Return [X, Y] of the center of cell containing provided text 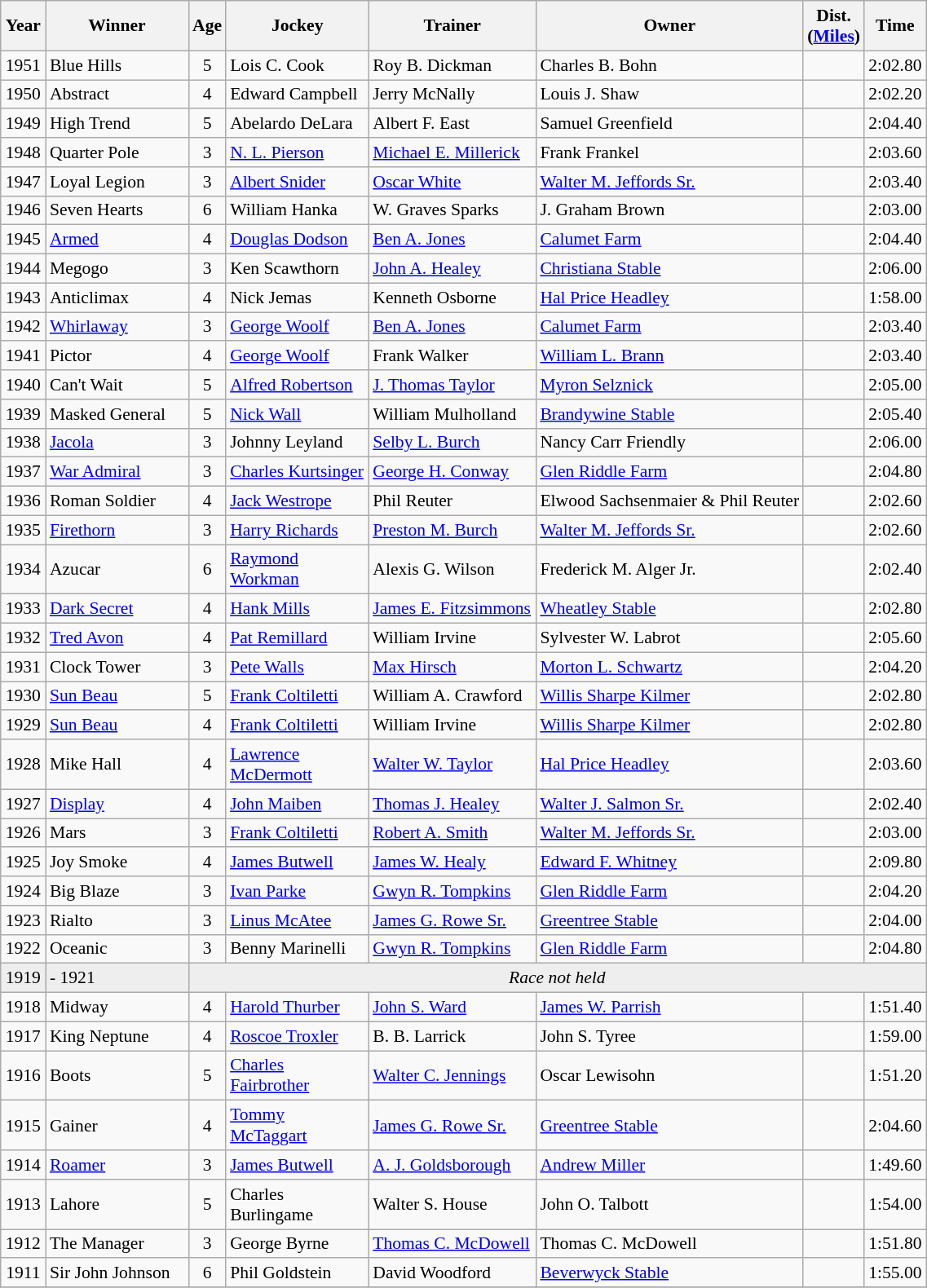
Andrew Miller [669, 1165]
Frederick M. Alger Jr. [669, 569]
Albert Snider [297, 182]
Mike Hall [117, 765]
1933 [23, 609]
2:09.80 [895, 862]
Thomas J. Healey [452, 804]
Blue Hills [117, 65]
1936 [23, 501]
Big Blaze [117, 891]
James E. Fitzsimmons [452, 609]
Frank Frankel [669, 152]
Abstract [117, 95]
1938 [23, 443]
Robert A. Smith [452, 833]
Armed [117, 240]
Kenneth Osborne [452, 298]
Gainer [117, 1125]
Roman Soldier [117, 501]
Abelardo DeLara [297, 124]
Johnny Leyland [297, 443]
1927 [23, 804]
William A. Crawford [452, 696]
1:54.00 [895, 1205]
1917 [23, 1036]
B. B. Larrick [452, 1036]
1916 [23, 1076]
- 1921 [117, 978]
Preston M. Burch [452, 530]
1:51.20 [895, 1076]
J. Graham Brown [669, 210]
William L. Brann [669, 356]
1924 [23, 891]
1941 [23, 356]
1914 [23, 1165]
1948 [23, 152]
1911 [23, 1273]
Benny Marinelli [297, 949]
Elwood Sachsenmaier & Phil Reuter [669, 501]
1951 [23, 65]
Phil Goldstein [297, 1273]
Midway [117, 1008]
1:58.00 [895, 298]
Walter S. House [452, 1205]
Myron Selznick [669, 385]
Alfred Robertson [297, 385]
John Maiben [297, 804]
John S. Ward [452, 1008]
Roamer [117, 1165]
Oscar Lewisohn [669, 1076]
Pat Remillard [297, 638]
James W. Parrish [669, 1008]
Roscoe Troxler [297, 1036]
George Byrne [297, 1244]
2:04.60 [895, 1125]
1931 [23, 667]
Christiana Stable [669, 269]
Nancy Carr Friendly [669, 443]
1946 [23, 210]
Display [117, 804]
1940 [23, 385]
Anticlimax [117, 298]
Jerry McNally [452, 95]
Oceanic [117, 949]
Lahore [117, 1205]
N. L. Pierson [297, 152]
King Neptune [117, 1036]
War Admiral [117, 472]
1943 [23, 298]
John A. Healey [452, 269]
Megogo [117, 269]
1942 [23, 327]
2:05.40 [895, 414]
George H. Conway [452, 472]
Beverwyck Stable [669, 1273]
Ken Scawthorn [297, 269]
Jockey [297, 26]
1912 [23, 1244]
Ivan Parke [297, 891]
1:59.00 [895, 1036]
Nick Wall [297, 414]
1929 [23, 726]
2:04.00 [895, 920]
Oscar White [452, 182]
1915 [23, 1125]
1939 [23, 414]
James W. Healy [452, 862]
Harold Thurber [297, 1008]
Azucar [117, 569]
Charles Kurtsinger [297, 472]
1918 [23, 1008]
A. J. Goldsborough [452, 1165]
Pete Walls [297, 667]
Nick Jemas [297, 298]
1934 [23, 569]
Samuel Greenfield [669, 124]
Douglas Dodson [297, 240]
Time [895, 26]
Pictor [117, 356]
Loyal Legion [117, 182]
Max Hirsch [452, 667]
1913 [23, 1205]
Alexis G. Wilson [452, 569]
Selby L. Burch [452, 443]
Joy Smoke [117, 862]
1928 [23, 765]
Wheatley Stable [669, 609]
Harry Richards [297, 530]
Clock Tower [117, 667]
Edward F. Whitney [669, 862]
Phil Reuter [452, 501]
John O. Talbott [669, 1205]
William Hanka [297, 210]
Jack Westrope [297, 501]
John S. Tyree [669, 1036]
1930 [23, 696]
Frank Walker [452, 356]
Age [207, 26]
Mars [117, 833]
Race not held [558, 978]
Owner [669, 26]
William Mulholland [452, 414]
1932 [23, 638]
1:55.00 [895, 1273]
Walter W. Taylor [452, 765]
Dist. (Miles) [833, 26]
1949 [23, 124]
1:51.80 [895, 1244]
W. Graves Sparks [452, 210]
Morton L. Schwartz [669, 667]
1923 [23, 920]
Roy B. Dickman [452, 65]
Firethorn [117, 530]
High Trend [117, 124]
2:02.20 [895, 95]
Dark Secret [117, 609]
Tred Avon [117, 638]
Tommy McTaggart [297, 1125]
Brandywine Stable [669, 414]
Boots [117, 1076]
Lois C. Cook [297, 65]
Sir John Johnson [117, 1273]
1:51.40 [895, 1008]
1937 [23, 472]
J. Thomas Taylor [452, 385]
Hank Mills [297, 609]
1922 [23, 949]
Trainer [452, 26]
Jacola [117, 443]
Linus McAtee [297, 920]
Year [23, 26]
Can't Wait [117, 385]
Charles Fairbrother [297, 1076]
Edward Campbell [297, 95]
2:05.60 [895, 638]
Raymond Workman [297, 569]
Charles Burlingame [297, 1205]
1950 [23, 95]
Lawrence McDermott [297, 765]
Sylvester W. Labrot [669, 638]
Charles B. Bohn [669, 65]
1919 [23, 978]
David Woodford [452, 1273]
Winner [117, 26]
1945 [23, 240]
Whirlaway [117, 327]
1926 [23, 833]
1935 [23, 530]
2:05.00 [895, 385]
Rialto [117, 920]
1947 [23, 182]
Louis J. Shaw [669, 95]
Quarter Pole [117, 152]
Seven Hearts [117, 210]
Masked General [117, 414]
Walter J. Salmon Sr. [669, 804]
Walter C. Jennings [452, 1076]
Albert F. East [452, 124]
1:49.60 [895, 1165]
1944 [23, 269]
The Manager [117, 1244]
Michael E. Millerick [452, 152]
1925 [23, 862]
